Provide the (x, y) coordinate of the cell's center where the given text is located.  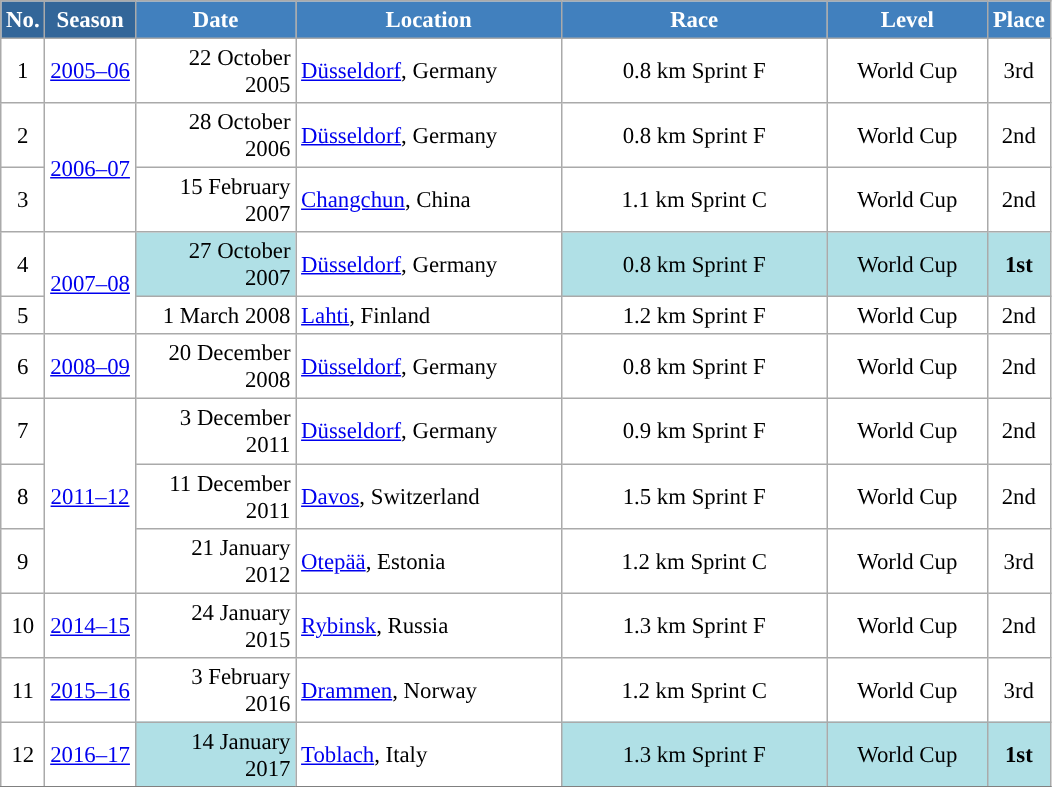
11 December 2011 (216, 496)
14 January 2017 (216, 754)
8 (23, 496)
1.2 km Sprint F (694, 316)
2007–08 (90, 283)
2 (23, 136)
Lahti, Finland (429, 316)
2016–17 (90, 754)
0.9 km Sprint F (694, 432)
Davos, Switzerland (429, 496)
Date (216, 20)
10 (23, 626)
2006–07 (90, 168)
27 October 2007 (216, 264)
9 (23, 560)
1.5 km Sprint F (694, 496)
Toblach, Italy (429, 754)
22 October 2005 (216, 72)
3 February 2016 (216, 690)
2011–12 (90, 496)
2014–15 (90, 626)
1 (23, 72)
20 December 2008 (216, 366)
2008–09 (90, 366)
6 (23, 366)
Race (694, 20)
7 (23, 432)
12 (23, 754)
Place (1019, 20)
Changchun, China (429, 200)
1 March 2008 (216, 316)
4 (23, 264)
3 (23, 200)
Rybinsk, Russia (429, 626)
24 January 2015 (216, 626)
3 December 2011 (216, 432)
Otepää, Estonia (429, 560)
2005–06 (90, 72)
Season (90, 20)
5 (23, 316)
2015–16 (90, 690)
Location (429, 20)
No. (23, 20)
1.1 km Sprint C (694, 200)
Level (908, 20)
Drammen, Norway (429, 690)
15 February 2007 (216, 200)
21 January 2012 (216, 560)
28 October 2006 (216, 136)
11 (23, 690)
